Find where the given text appears and provide that cell's center as [x, y] coordinate. 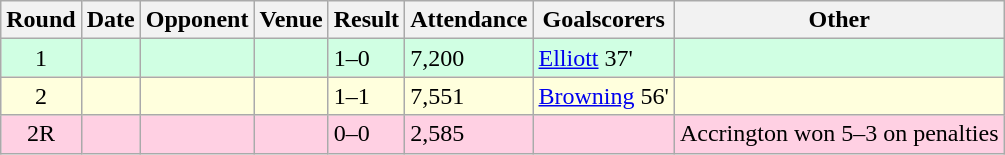
Date [110, 20]
Accrington won 5–3 on penalties [839, 134]
1–1 [366, 96]
Attendance [469, 20]
Other [839, 20]
1 [41, 58]
2R [41, 134]
Opponent [197, 20]
Result [366, 20]
1–0 [366, 58]
Elliott 37' [604, 58]
7,551 [469, 96]
Venue [291, 20]
Browning 56' [604, 96]
0–0 [366, 134]
Goalscorers [604, 20]
2 [41, 96]
Round [41, 20]
2,585 [469, 134]
7,200 [469, 58]
